Scan for the cell matching the given text and deliver its [X, Y] coordinate at center. 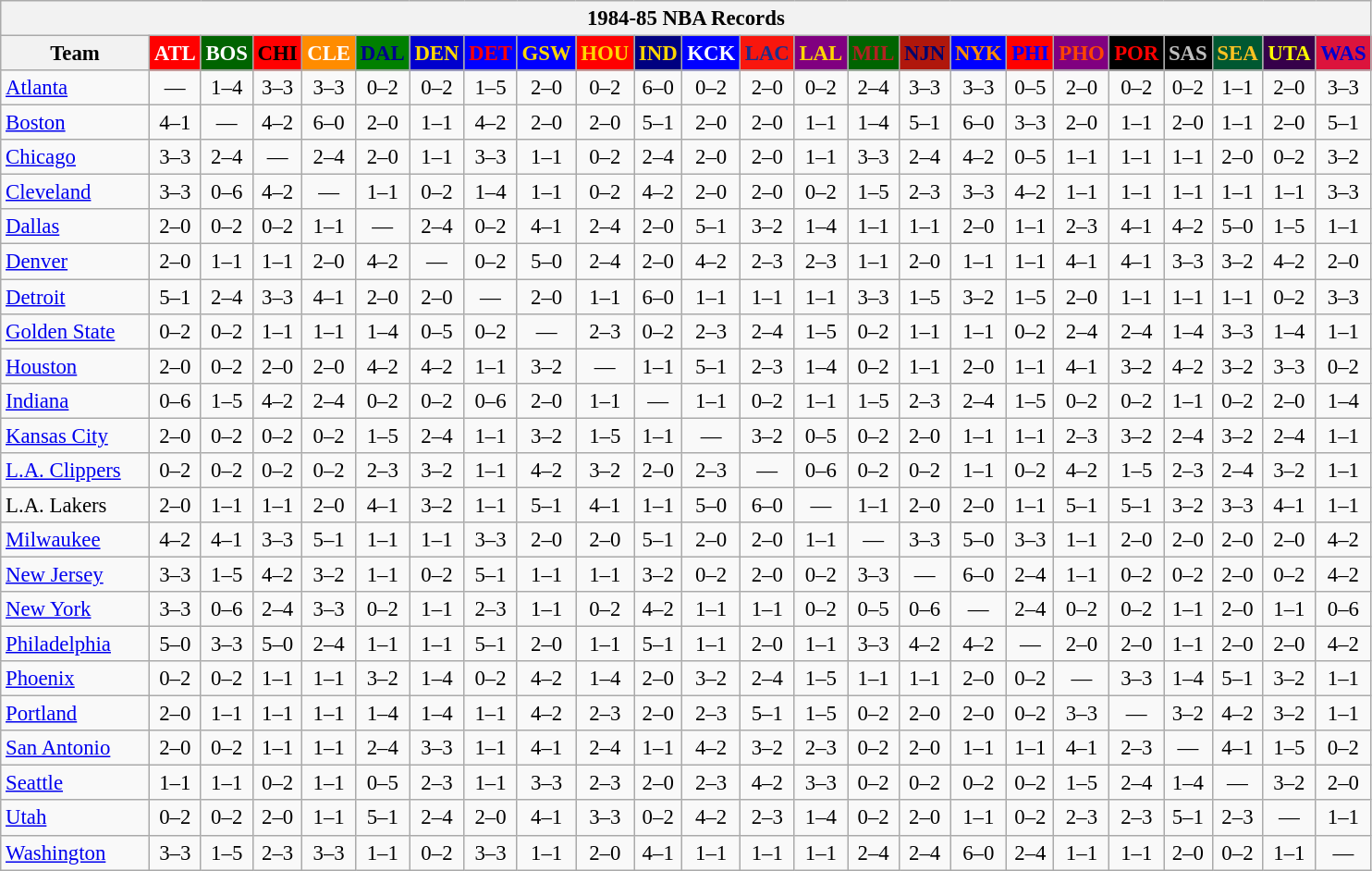
PHI [1030, 54]
Denver [76, 262]
Portland [76, 714]
Houston [76, 366]
LAC [767, 54]
Kansas City [76, 435]
Dallas [76, 227]
Team [76, 54]
New York [76, 609]
Milwaukee [76, 540]
Indiana [76, 400]
PHO [1082, 54]
MIL [874, 54]
GSW [546, 54]
New Jersey [76, 574]
Philadelphia [76, 644]
KCK [712, 54]
BOS [227, 54]
Washington [76, 853]
CLE [329, 54]
DEN [436, 54]
POR [1137, 54]
Utah [76, 818]
Chicago [76, 157]
1984-85 NBA Records [686, 18]
Atlanta [76, 88]
Seattle [76, 783]
Detroit [76, 297]
SAS [1188, 54]
HOU [605, 54]
L.A. Clippers [76, 471]
Phoenix [76, 679]
UTA [1289, 54]
DAL [383, 54]
WAS [1343, 54]
ATL [175, 54]
Cleveland [76, 192]
Boston [76, 123]
NYK [978, 54]
LAL [821, 54]
DET [490, 54]
Golden State [76, 331]
San Antonio [76, 748]
CHI [277, 54]
SEA [1237, 54]
NJN [925, 54]
IND [658, 54]
L.A. Lakers [76, 505]
